From the cell containing the given text, extract its center point as [x, y] coordinate. 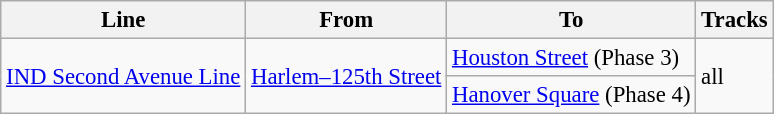
IND Second Avenue Line [124, 76]
Harlem–125th Street [346, 76]
Tracks [734, 20]
Houston Street (Phase 3) [572, 58]
To [572, 20]
Line [124, 20]
Hanover Square (Phase 4) [572, 95]
From [346, 20]
all [734, 76]
